Pinpoint the cell where the given text exists, returning its (x, y) midpoint coordinate. 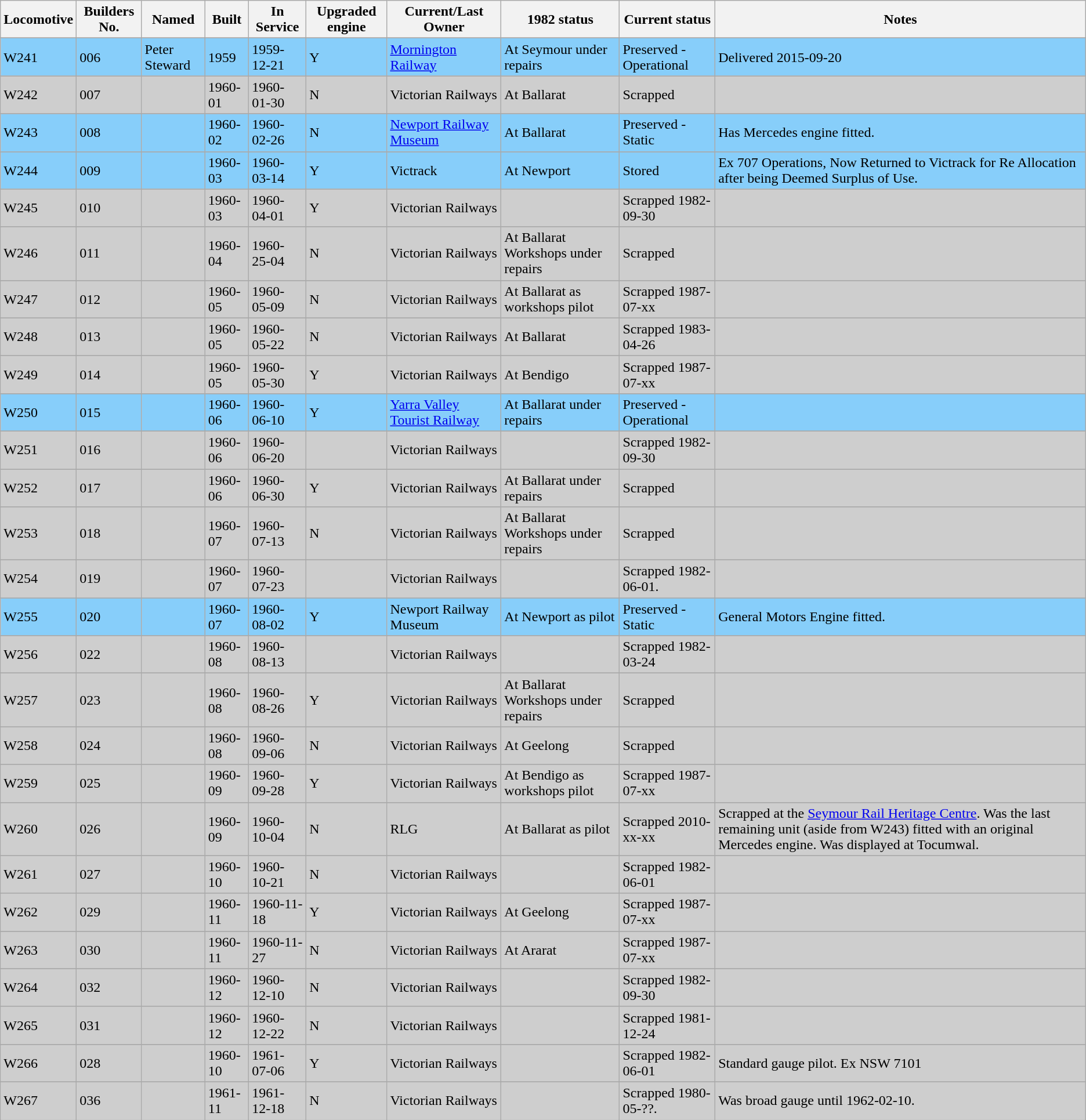
1960-09-28 (277, 783)
W261 (38, 875)
At Seymour under repairs (560, 57)
W266 (38, 1063)
W248 (38, 336)
1960-25-04 (277, 253)
007 (109, 95)
1960-10-21 (277, 875)
017 (109, 487)
Scrapped 1980-05-??. (667, 1101)
010 (109, 208)
W243 (38, 132)
1960-07-13 (277, 534)
1960-05-09 (277, 299)
012 (109, 299)
W260 (38, 829)
Scrapped 1981-12-24 (667, 1025)
1982 status (560, 20)
In Service (277, 20)
W255 (38, 617)
030 (109, 950)
RLG (444, 829)
1960-05-30 (277, 375)
1961-11 (226, 1101)
W263 (38, 950)
W254 (38, 579)
1959 (226, 57)
Delivered 2015-09-20 (900, 57)
008 (109, 132)
1960-06-30 (277, 487)
Standard gauge pilot. Ex NSW 7101 (900, 1063)
1960-12-10 (277, 987)
W259 (38, 783)
W265 (38, 1025)
At Newport (560, 171)
025 (109, 783)
1960-02 (226, 132)
031 (109, 1025)
W262 (38, 912)
1960-01 (226, 95)
W257 (38, 700)
029 (109, 912)
020 (109, 617)
016 (109, 450)
Stored (667, 171)
At Ballarat as workshops pilot (560, 299)
1960-02-26 (277, 132)
W249 (38, 375)
006 (109, 57)
W264 (38, 987)
009 (109, 171)
1960-06-10 (277, 412)
1960-04-01 (277, 208)
1960-06-20 (277, 450)
Scrapped 1983-04-26 (667, 336)
Notes (900, 20)
Locomotive (38, 20)
1960-03-14 (277, 171)
014 (109, 375)
Scrapped 1982-06-01. (667, 579)
W241 (38, 57)
W256 (38, 654)
Current/Last Owner (444, 20)
W267 (38, 1101)
At Ararat (560, 950)
1960-05-22 (277, 336)
1961-12-18 (277, 1101)
Current status (667, 20)
Mornington Railway (444, 57)
1960-04 (226, 253)
Built (226, 20)
1960-10-04 (277, 829)
024 (109, 746)
W252 (38, 487)
1959-12-21 (277, 57)
W247 (38, 299)
General Motors Engine fitted. (900, 617)
Has Mercedes engine fitted. (900, 132)
Was broad gauge until 1962-02-10. (900, 1101)
011 (109, 253)
Builders No. (109, 20)
Peter Steward (173, 57)
028 (109, 1063)
023 (109, 700)
Named (173, 20)
1960-08-02 (277, 617)
1960-11-18 (277, 912)
1960-01-30 (277, 95)
1960-09-06 (277, 746)
Scrapped 2010-xx-xx (667, 829)
036 (109, 1101)
W250 (38, 412)
W244 (38, 171)
At Bendigo (560, 375)
At Ballarat as pilot (560, 829)
1960-07-23 (277, 579)
022 (109, 654)
1961-07-06 (277, 1063)
At Newport as pilot (560, 617)
W258 (38, 746)
W246 (38, 253)
1960-12-22 (277, 1025)
019 (109, 579)
1960-08-13 (277, 654)
1960-11-27 (277, 950)
015 (109, 412)
W251 (38, 450)
013 (109, 336)
At Bendigo as workshops pilot (560, 783)
032 (109, 987)
026 (109, 829)
Scrapped 1982-03-24 (667, 654)
Upgraded engine (347, 20)
Ex 707 Operations, Now Returned to Victrack for Re Allocation after being Deemed Surplus of Use. (900, 171)
Yarra Valley Tourist Railway (444, 412)
W242 (38, 95)
W245 (38, 208)
W253 (38, 534)
018 (109, 534)
027 (109, 875)
1960-08-26 (277, 700)
Victrack (444, 171)
